For the text-containing cell, return its midpoint in (x, y) coordinate format. 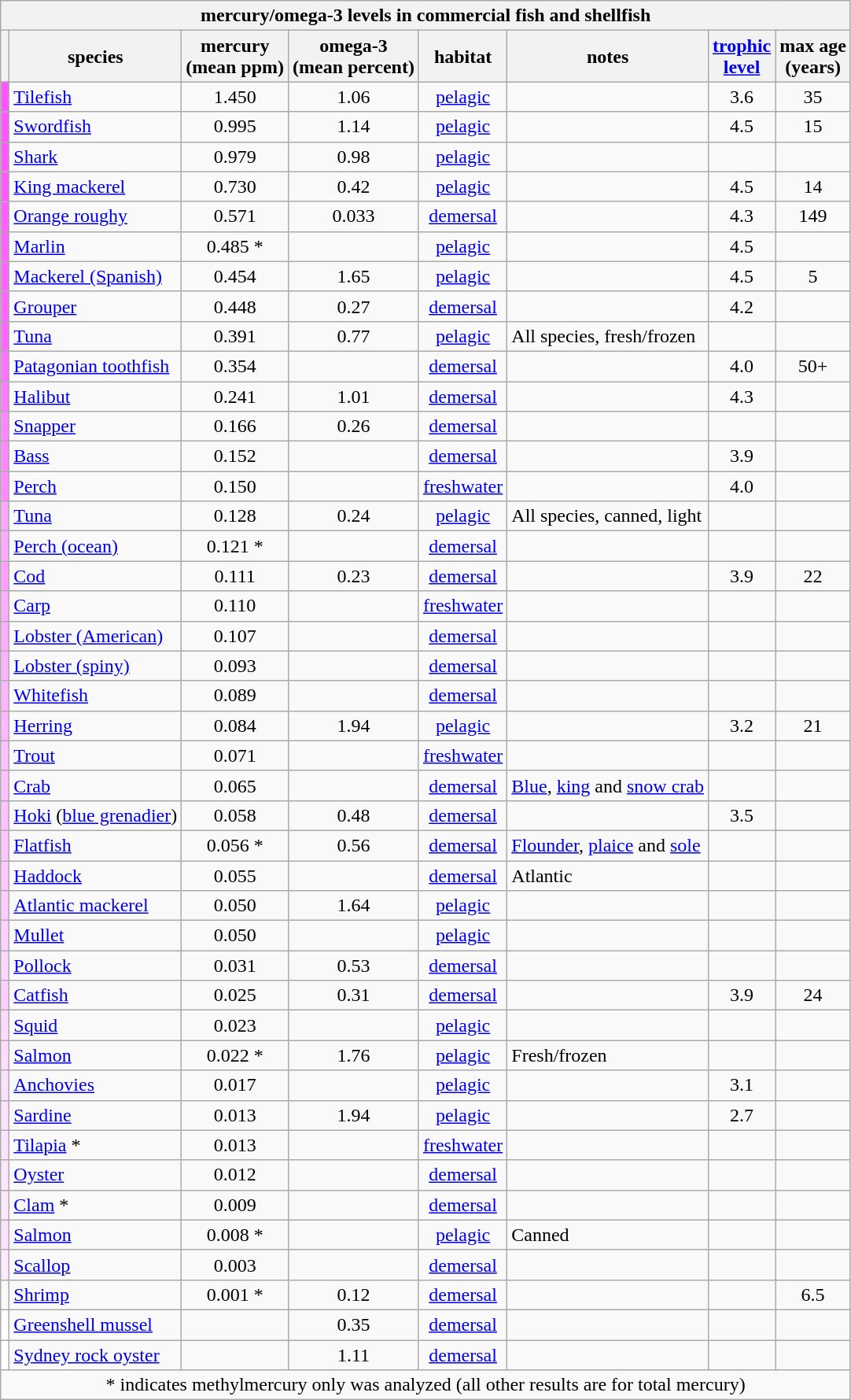
0.53 (354, 966)
Orange roughy (96, 216)
0.107 (235, 636)
14 (813, 187)
2.7 (741, 1115)
0.089 (235, 696)
Mackerel (Spanish) (96, 276)
0.77 (354, 336)
3.2 (741, 726)
Atlantic (608, 876)
Fresh/frozen (608, 1055)
Scallop (96, 1265)
0.354 (235, 366)
3.6 (741, 97)
Hoki (blue grenadier) (96, 815)
3.1 (741, 1085)
Lobster (spiny) (96, 666)
Tilefish (96, 97)
0.152 (235, 456)
Grouper (96, 306)
0.025 (235, 996)
Clam * (96, 1205)
notes (608, 57)
0.24 (354, 516)
omega-3(mean percent) (354, 57)
0.241 (235, 396)
Lobster (American) (96, 636)
Shrimp (96, 1295)
0.033 (354, 216)
3.5 (741, 815)
Tilapia * (96, 1145)
0.012 (235, 1175)
trophiclevel (741, 57)
Herring (96, 726)
mercury(mean ppm) (235, 57)
Greenshell mussel (96, 1324)
0.995 (235, 127)
Canned (608, 1235)
0.017 (235, 1085)
0.150 (235, 486)
0.166 (235, 427)
0.56 (354, 845)
0.031 (235, 966)
0.98 (354, 157)
1.450 (235, 97)
Snapper (96, 427)
0.23 (354, 576)
Sydney rock oyster (96, 1354)
Carp (96, 606)
0.730 (235, 187)
1.01 (354, 396)
0.111 (235, 576)
0.571 (235, 216)
35 (813, 97)
0.448 (235, 306)
Bass (96, 456)
Perch (ocean) (96, 546)
1.14 (354, 127)
149 (813, 216)
Sardine (96, 1115)
Atlantic mackerel (96, 906)
Catfish (96, 996)
1.11 (354, 1354)
0.35 (354, 1324)
Perch (96, 486)
1.64 (354, 906)
0.128 (235, 516)
All species, canned, light (608, 516)
21 (813, 726)
0.26 (354, 427)
species (96, 57)
0.071 (235, 755)
0.009 (235, 1205)
mercury/omega-3 levels in commercial fish and shellfish (426, 16)
15 (813, 127)
1.65 (354, 276)
0.001 * (235, 1295)
Shark (96, 157)
0.022 * (235, 1055)
Trout (96, 755)
0.008 * (235, 1235)
0.979 (235, 157)
4.2 (741, 306)
Pollock (96, 966)
Halibut (96, 396)
0.27 (354, 306)
habitat (462, 57)
Flounder, plaice and sole (608, 845)
0.454 (235, 276)
0.485 * (235, 246)
Oyster (96, 1175)
22 (813, 576)
Flatfish (96, 845)
0.003 (235, 1265)
0.391 (235, 336)
0.055 (235, 876)
Marlin (96, 246)
Whitefish (96, 696)
King mackerel (96, 187)
All species, fresh/frozen (608, 336)
0.058 (235, 815)
max age(years) (813, 57)
Crab (96, 785)
Squid (96, 1025)
0.065 (235, 785)
0.121 * (235, 546)
0.48 (354, 815)
Haddock (96, 876)
0.023 (235, 1025)
Patagonian toothfish (96, 366)
0.056 * (235, 845)
50+ (813, 366)
0.42 (354, 187)
0.12 (354, 1295)
Mullet (96, 936)
Swordfish (96, 127)
0.31 (354, 996)
Anchovies (96, 1085)
* indicates methylmercury only was analyzed (all other results are for total mercury) (426, 1385)
0.084 (235, 726)
6.5 (813, 1295)
0.110 (235, 606)
5 (813, 276)
1.76 (354, 1055)
Cod (96, 576)
1.06 (354, 97)
24 (813, 996)
Blue, king and snow crab (608, 785)
0.093 (235, 666)
